Detect which cell encompasses the target text, then output its (X, Y) center coordinate. 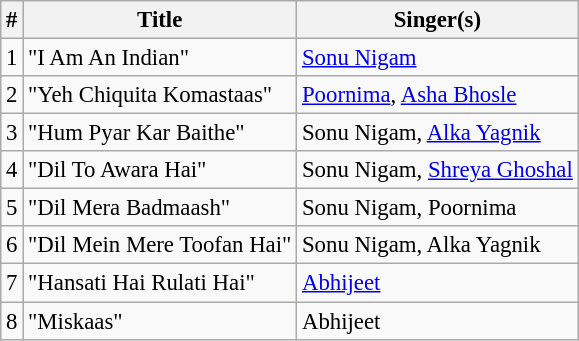
Singer(s) (438, 20)
1 (12, 58)
"Dil Mera Badmaash" (160, 208)
"I Am An Indian" (160, 58)
"Miskaas" (160, 321)
7 (12, 283)
"Dil Mein Mere Toofan Hai" (160, 245)
Sonu Nigam, Shreya Ghoshal (438, 170)
"Hum Pyar Kar Baithe" (160, 133)
5 (12, 208)
"Hansati Hai Rulati Hai" (160, 283)
Sonu Nigam (438, 58)
2 (12, 95)
6 (12, 245)
Poornima, Asha Bhosle (438, 95)
Title (160, 20)
# (12, 20)
4 (12, 170)
"Dil To Awara Hai" (160, 170)
3 (12, 133)
8 (12, 321)
Sonu Nigam, Poornima (438, 208)
"Yeh Chiquita Komastaas" (160, 95)
